Detect which cell encompasses the target text, then output its [X, Y] center coordinate. 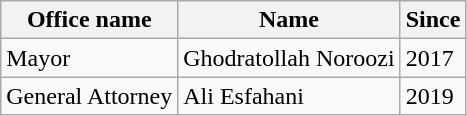
Office name [90, 20]
Ghodratollah Noroozi [289, 58]
2017 [433, 58]
General Attorney [90, 96]
2019 [433, 96]
Mayor [90, 58]
Name [289, 20]
Since [433, 20]
Ali Esfahani [289, 96]
